For the text-containing cell, return its midpoint in (X, Y) coordinate format. 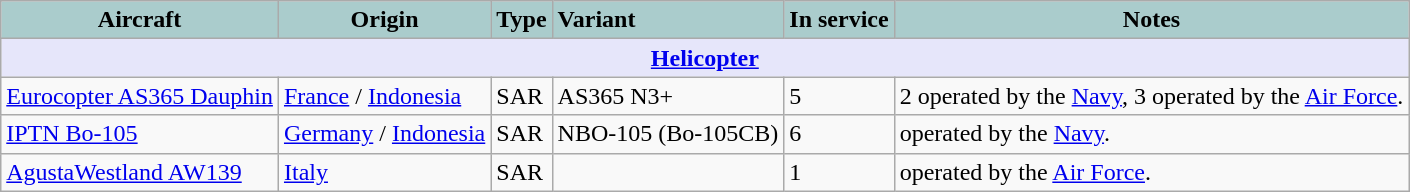
Origin (384, 20)
Aircraft (140, 20)
Notes (1152, 20)
5 (839, 96)
Helicopter (705, 58)
France / Indonesia (384, 96)
operated by the Navy. (1152, 134)
AgustaWestland AW139 (140, 172)
1 (839, 172)
Germany / Indonesia (384, 134)
AS365 N3+ (668, 96)
6 (839, 134)
2 operated by the Navy, 3 operated by the Air Force. (1152, 96)
NBO-105 (Bo-105CB) (668, 134)
Eurocopter AS365 Dauphin (140, 96)
Italy (384, 172)
Type (522, 20)
operated by the Air Force. (1152, 172)
Variant (668, 20)
In service (839, 20)
IPTN Bo-105 (140, 134)
